Identify which cell holds the provided text, then report its (x, y) central coordinate. 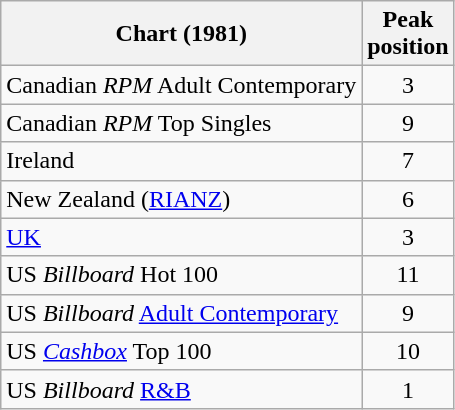
10 (408, 351)
Peakposition (408, 34)
1 (408, 389)
UK (182, 237)
Canadian RPM Top Singles (182, 123)
11 (408, 275)
Ireland (182, 161)
Canadian RPM Adult Contemporary (182, 85)
US Cashbox Top 100 (182, 351)
US Billboard Adult Contemporary (182, 313)
US Billboard Hot 100 (182, 275)
Chart (1981) (182, 34)
6 (408, 199)
7 (408, 161)
US Billboard R&B (182, 389)
New Zealand (RIANZ) (182, 199)
